Provide the [x, y] coordinate of the cell's center where the given text is located.  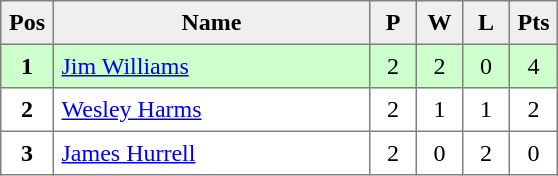
L [486, 23]
W [439, 23]
P [393, 23]
Jim Williams [211, 66]
4 [533, 66]
Pts [533, 23]
3 [27, 153]
James Hurrell [211, 153]
Wesley Harms [211, 110]
Pos [27, 23]
Name [211, 23]
